Capture the cell that displays the provided text and extract its (x, y) central coordinate. 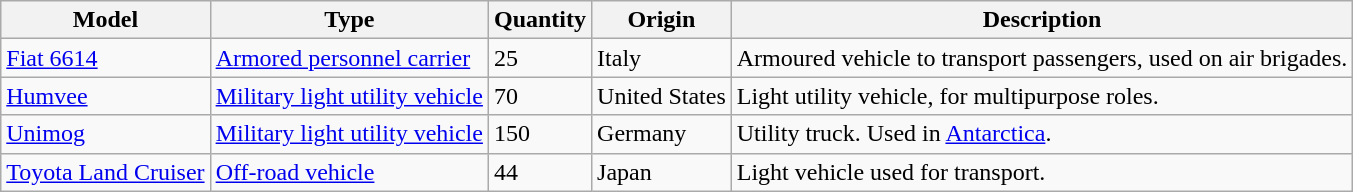
Humvee (106, 96)
Type (349, 20)
150 (540, 134)
Light utility vehicle, for multipurpose roles. (1042, 96)
Toyota Land Cruiser (106, 172)
Off-road vehicle (349, 172)
44 (540, 172)
70 (540, 96)
Germany (662, 134)
Quantity (540, 20)
Origin (662, 20)
Model (106, 20)
Unimog (106, 134)
Description (1042, 20)
25 (540, 58)
Armoured vehicle to transport passengers, used on air brigades. (1042, 58)
Italy (662, 58)
Armored personnel carrier (349, 58)
Utility truck. Used in Antarctica. (1042, 134)
Fiat 6614 (106, 58)
Light vehicle used for transport. (1042, 172)
United States (662, 96)
Japan (662, 172)
